Identify which cell holds the provided text, then report its [X, Y] central coordinate. 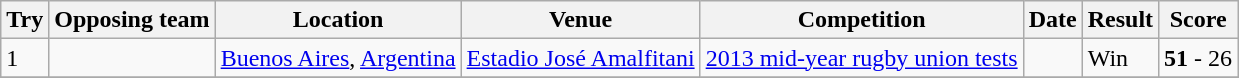
Estadio José Amalfitani [580, 58]
Location [338, 20]
1 [25, 58]
Venue [580, 20]
Win [1120, 58]
Try [25, 20]
Score [1198, 20]
2013 mid-year rugby union tests [862, 58]
Buenos Aires, Argentina [338, 58]
Opposing team [132, 20]
Competition [862, 20]
51 - 26 [1198, 58]
Result [1120, 20]
Date [1052, 20]
